For the text-containing cell, return its midpoint in (x, y) coordinate format. 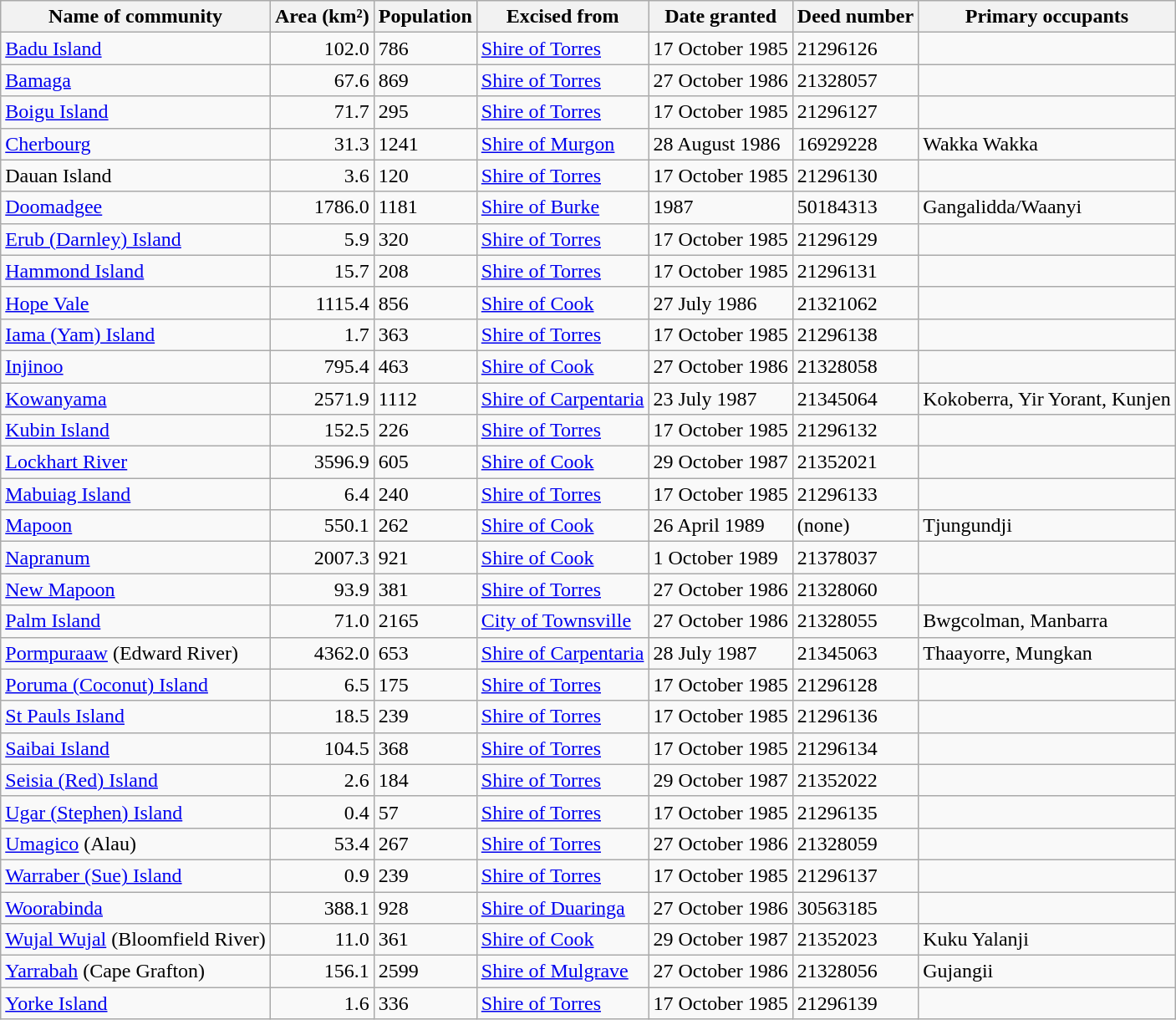
152.5 (322, 431)
21352023 (855, 940)
Deed number (855, 17)
6.4 (322, 494)
2571.9 (322, 399)
Pormpuraaw (Edward River) (135, 653)
Woorabinda (135, 907)
363 (425, 334)
21296132 (855, 431)
226 (425, 431)
71.0 (322, 621)
21296126 (855, 48)
21328058 (855, 366)
City of Townsville (563, 621)
Hope Vale (135, 303)
Ugar (Stephen) Island (135, 812)
21296134 (855, 748)
262 (425, 526)
2007.3 (322, 558)
23 July 1987 (720, 399)
Yarrabah (Cape Grafton) (135, 972)
Poruma (Coconut) Island (135, 685)
28 August 1986 (720, 144)
2165 (425, 621)
Dauan Island (135, 176)
21328056 (855, 972)
4362.0 (322, 653)
21296136 (855, 717)
184 (425, 780)
Name of community (135, 17)
Shire of Duaringa (563, 907)
Kuku Yalanji (1046, 940)
57 (425, 812)
Napranum (135, 558)
21296138 (855, 334)
67.6 (322, 80)
267 (425, 844)
240 (425, 494)
Bamaga (135, 80)
21328057 (855, 80)
21296131 (855, 271)
175 (425, 685)
Lockhart River (135, 462)
5.9 (322, 239)
Iama (Yam) Island (135, 334)
21328059 (855, 844)
21328060 (855, 589)
30563185 (855, 907)
Gujangii (1046, 972)
(none) (855, 526)
Shire of Murgon (563, 144)
New Mapoon (135, 589)
1.7 (322, 334)
Seisia (Red) Island (135, 780)
3596.9 (322, 462)
208 (425, 271)
1.6 (322, 1003)
921 (425, 558)
786 (425, 48)
Excised from (563, 17)
21378037 (855, 558)
21296139 (855, 1003)
21296135 (855, 812)
21328055 (855, 621)
1115.4 (322, 303)
71.7 (322, 112)
Shire of Burke (563, 207)
1241 (425, 144)
Yorke Island (135, 1003)
361 (425, 940)
1181 (425, 207)
Doomadgee (135, 207)
368 (425, 748)
Kokoberra, Yir Yorant, Kunjen (1046, 399)
21296128 (855, 685)
Date granted (720, 17)
Mapoon (135, 526)
Hammond Island (135, 271)
Area (km²) (322, 17)
Cherbourg (135, 144)
550.1 (322, 526)
26 April 1989 (720, 526)
336 (425, 1003)
Warraber (Sue) Island (135, 875)
18.5 (322, 717)
381 (425, 589)
Bwgcolman, Manbarra (1046, 621)
1 October 1989 (720, 558)
295 (425, 112)
653 (425, 653)
Palm Island (135, 621)
856 (425, 303)
St Pauls Island (135, 717)
21345064 (855, 399)
795.4 (322, 366)
Tjungundji (1046, 526)
16929228 (855, 144)
15.7 (322, 271)
2599 (425, 972)
156.1 (322, 972)
Kubin Island (135, 431)
1112 (425, 399)
388.1 (322, 907)
928 (425, 907)
3.6 (322, 176)
320 (425, 239)
2.6 (322, 780)
102.0 (322, 48)
Wujal Wujal (Bloomfield River) (135, 940)
463 (425, 366)
21321062 (855, 303)
0.9 (322, 875)
1786.0 (322, 207)
Mabuiag Island (135, 494)
869 (425, 80)
120 (425, 176)
Thaayorre, Mungkan (1046, 653)
21296137 (855, 875)
605 (425, 462)
21296130 (855, 176)
11.0 (322, 940)
6.5 (322, 685)
Erub (Darnley) Island (135, 239)
93.9 (322, 589)
53.4 (322, 844)
21296127 (855, 112)
1987 (720, 207)
Wakka Wakka (1046, 144)
Umagico (Alau) (135, 844)
28 July 1987 (720, 653)
31.3 (322, 144)
50184313 (855, 207)
Injinoo (135, 366)
21352021 (855, 462)
21296133 (855, 494)
Saibai Island (135, 748)
Shire of Mulgrave (563, 972)
Population (425, 17)
Boigu Island (135, 112)
Badu Island (135, 48)
Kowanyama (135, 399)
104.5 (322, 748)
21296129 (855, 239)
21345063 (855, 653)
21352022 (855, 780)
27 July 1986 (720, 303)
Gangalidda/Waanyi (1046, 207)
0.4 (322, 812)
Primary occupants (1046, 17)
